Detect which cell encompasses the target text, then output its (x, y) center coordinate. 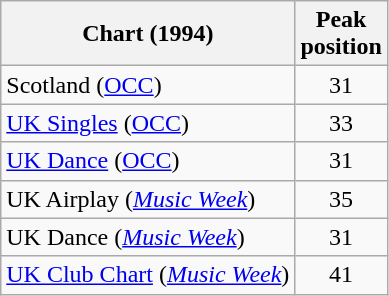
Chart (1994) (148, 34)
33 (341, 123)
UK Dance (Music Week) (148, 237)
UK Singles (OCC) (148, 123)
UK Dance (OCC) (148, 161)
UK Airplay (Music Week) (148, 199)
41 (341, 275)
UK Club Chart (Music Week) (148, 275)
Peakposition (341, 34)
Scotland (OCC) (148, 85)
35 (341, 199)
